From the cell containing the given text, extract its center point as (x, y) coordinate. 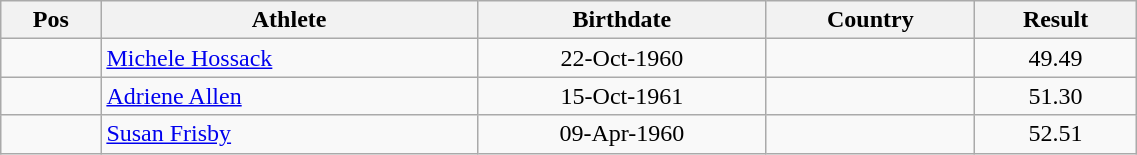
15-Oct-1961 (622, 96)
Result (1056, 20)
52.51 (1056, 134)
Athlete (290, 20)
09-Apr-1960 (622, 134)
Pos (51, 20)
Michele Hossack (290, 58)
Country (870, 20)
49.49 (1056, 58)
Adriene Allen (290, 96)
Susan Frisby (290, 134)
51.30 (1056, 96)
22-Oct-1960 (622, 58)
Birthdate (622, 20)
